Identify which cell holds the provided text, then report its (X, Y) central coordinate. 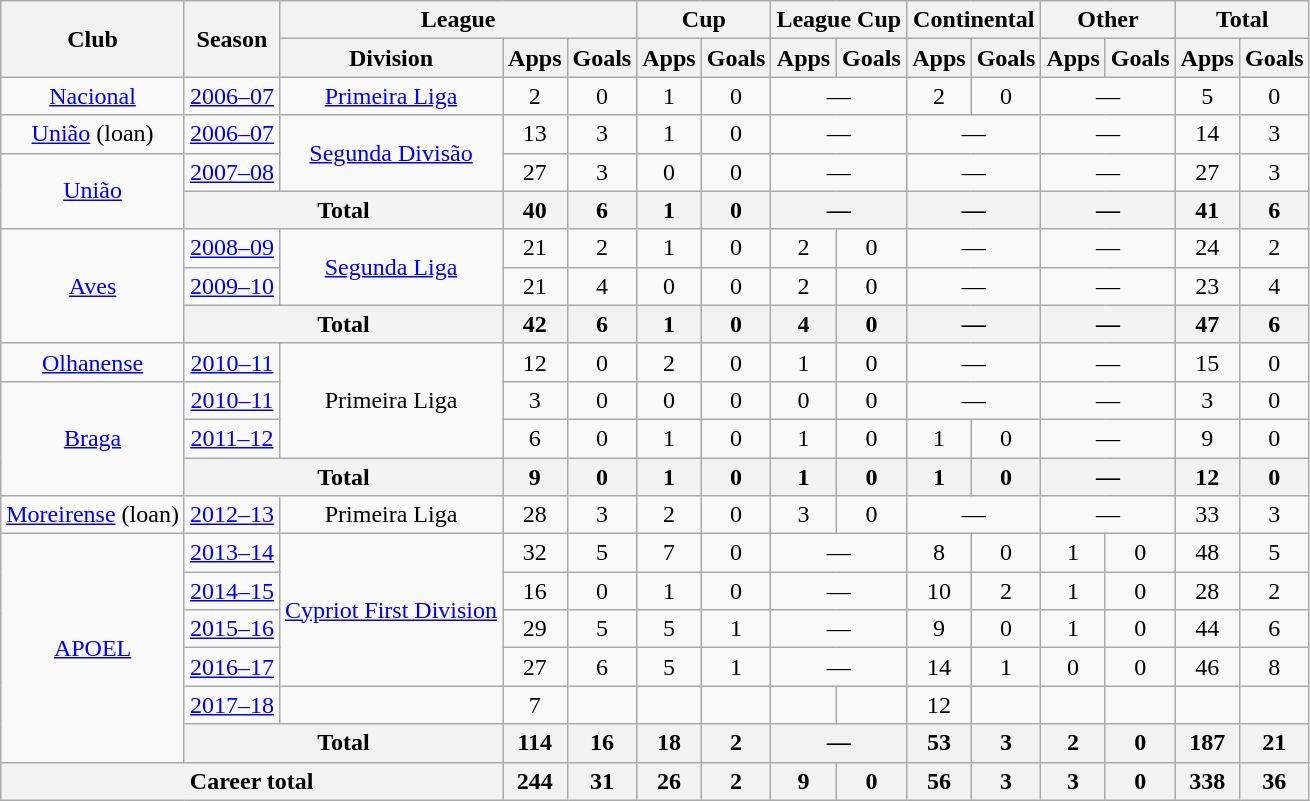
29 (535, 629)
Club (93, 39)
League Cup (839, 20)
53 (939, 743)
2015–16 (232, 629)
União (93, 191)
10 (939, 591)
Cypriot First Division (390, 610)
244 (535, 781)
Nacional (93, 96)
2011–12 (232, 438)
46 (1207, 667)
48 (1207, 553)
2007–08 (232, 172)
2008–09 (232, 248)
18 (669, 743)
32 (535, 553)
42 (535, 324)
Aves (93, 286)
2017–18 (232, 705)
Moreirense (loan) (93, 515)
24 (1207, 248)
Continental (974, 20)
União (loan) (93, 134)
Cup (704, 20)
41 (1207, 210)
Olhanense (93, 362)
47 (1207, 324)
36 (1274, 781)
114 (535, 743)
League (458, 20)
Braga (93, 438)
44 (1207, 629)
31 (602, 781)
Segunda Divisão (390, 153)
26 (669, 781)
56 (939, 781)
Career total (252, 781)
33 (1207, 515)
187 (1207, 743)
2013–14 (232, 553)
15 (1207, 362)
Segunda Liga (390, 267)
2012–13 (232, 515)
Season (232, 39)
APOEL (93, 648)
40 (535, 210)
2014–15 (232, 591)
Division (390, 58)
2009–10 (232, 286)
2016–17 (232, 667)
338 (1207, 781)
Other (1108, 20)
13 (535, 134)
23 (1207, 286)
